Find where the given text appears and provide that cell's center as [X, Y] coordinate. 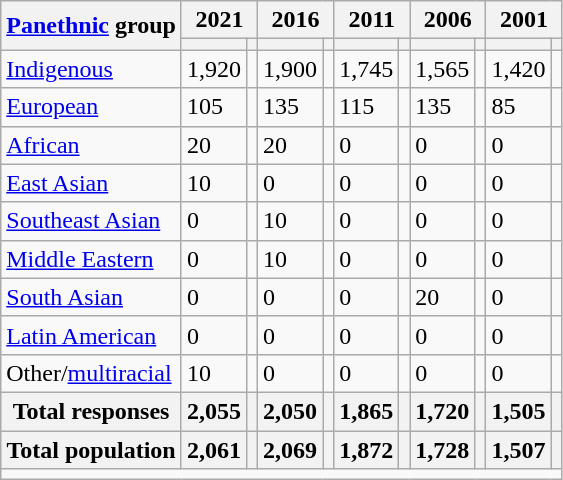
Other/multiracial [92, 373]
2016 [296, 20]
Middle Eastern [92, 259]
1,872 [366, 449]
European [92, 107]
1,865 [366, 411]
1,728 [442, 449]
1,920 [214, 69]
2006 [448, 20]
1,507 [518, 449]
85 [518, 107]
105 [214, 107]
African [92, 145]
1,420 [518, 69]
Indigenous [92, 69]
Total responses [92, 411]
2,061 [214, 449]
South Asian [92, 297]
1,900 [290, 69]
2,050 [290, 411]
1,565 [442, 69]
Total population [92, 449]
Latin American [92, 335]
2,055 [214, 411]
1,505 [518, 411]
Southeast Asian [92, 221]
2,069 [290, 449]
2011 [372, 20]
115 [366, 107]
East Asian [92, 183]
2001 [524, 20]
2021 [219, 20]
Panethnic group [92, 26]
1,745 [366, 69]
1,720 [442, 411]
